From the cell containing the given text, extract its center point as (X, Y) coordinate. 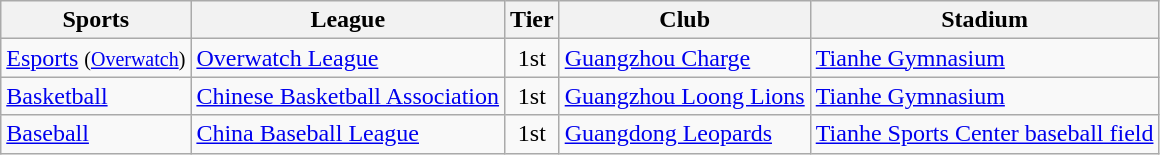
Basketball (96, 96)
Guangzhou Loong Lions (684, 96)
China Baseball League (348, 134)
League (348, 20)
Tier (532, 20)
Sports (96, 20)
Baseball (96, 134)
Guangzhou Charge (684, 58)
Stadium (984, 20)
Esports (Overwatch) (96, 58)
Guangdong Leopards (684, 134)
Overwatch League (348, 58)
Tianhe Sports Center baseball field (984, 134)
Club (684, 20)
Chinese Basketball Association (348, 96)
